Scan for the cell matching the given text and deliver its (X, Y) coordinate at center. 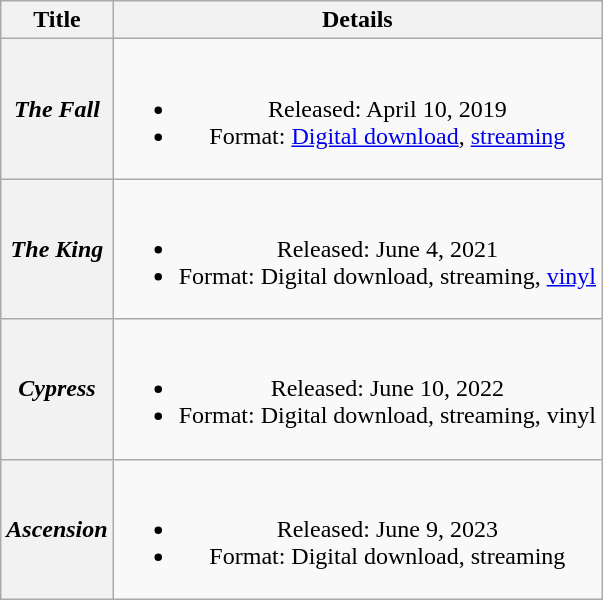
Released: June 9, 2023Format: Digital download, streaming (357, 529)
The King (57, 249)
Released: April 10, 2019Format: Digital download, streaming (357, 109)
Released: June 4, 2021Format: Digital download, streaming, vinyl (357, 249)
Ascension (57, 529)
Details (357, 20)
Title (57, 20)
Cypress (57, 389)
Released: June 10, 2022Format: Digital download, streaming, vinyl (357, 389)
The Fall (57, 109)
